Identify which cell holds the provided text, then report its (x, y) central coordinate. 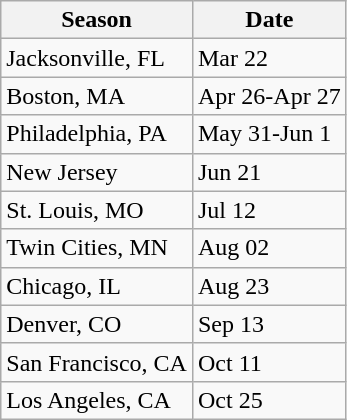
Twin Cities, MN (97, 248)
Chicago, IL (97, 286)
Season (97, 20)
Jacksonville, FL (97, 58)
Oct 11 (269, 362)
Oct 25 (269, 400)
Date (269, 20)
New Jersey (97, 172)
Aug 23 (269, 286)
Boston, MA (97, 96)
Aug 02 (269, 248)
May 31-Jun 1 (269, 134)
Mar 22 (269, 58)
San Francisco, CA (97, 362)
St. Louis, MO (97, 210)
Los Angeles, CA (97, 400)
Apr 26-Apr 27 (269, 96)
Jun 21 (269, 172)
Denver, CO (97, 324)
Sep 13 (269, 324)
Philadelphia, PA (97, 134)
Jul 12 (269, 210)
